Scan for the cell matching the given text and deliver its [x, y] coordinate at center. 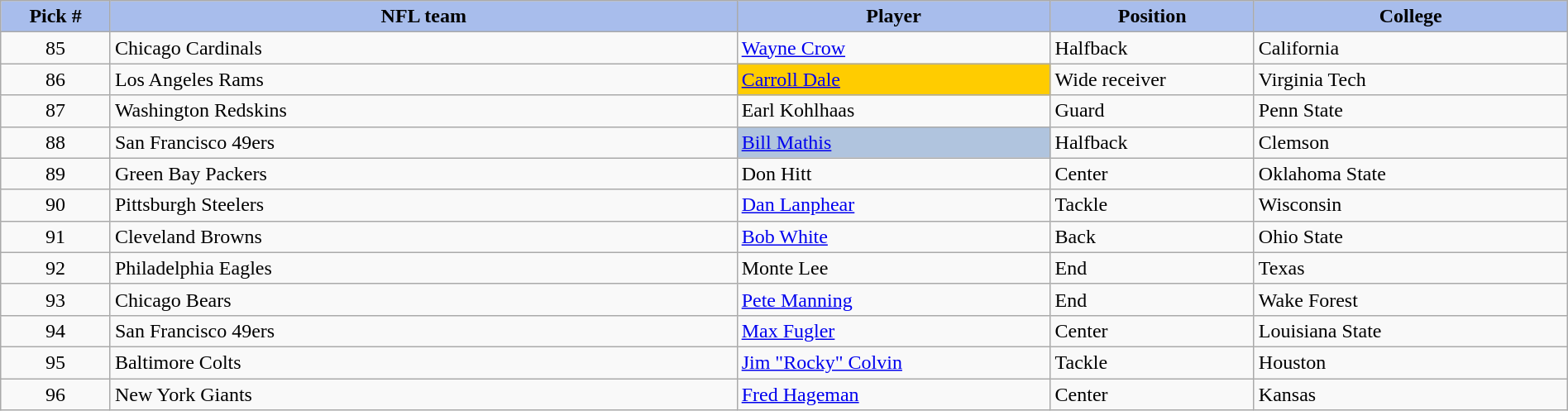
Carroll Dale [893, 79]
Pittsburgh Steelers [423, 205]
Texas [1411, 268]
Bob White [893, 237]
Wake Forest [1411, 299]
Cleveland Browns [423, 237]
NFL team [423, 17]
93 [56, 299]
87 [56, 111]
Fred Hageman [893, 394]
Jim "Rocky" Colvin [893, 362]
College [1411, 17]
Wayne Crow [893, 48]
Bill Mathis [893, 142]
Green Bay Packers [423, 174]
New York Giants [423, 394]
Louisiana State [1411, 331]
Chicago Bears [423, 299]
Earl Kohlhaas [893, 111]
Los Angeles Rams [423, 79]
California [1411, 48]
Kansas [1411, 394]
96 [56, 394]
89 [56, 174]
Back [1152, 237]
Player [893, 17]
95 [56, 362]
85 [56, 48]
91 [56, 237]
Guard [1152, 111]
Washington Redskins [423, 111]
Wide receiver [1152, 79]
92 [56, 268]
Pete Manning [893, 299]
88 [56, 142]
Philadelphia Eagles [423, 268]
Monte Lee [893, 268]
Ohio State [1411, 237]
Max Fugler [893, 331]
Position [1152, 17]
Clemson [1411, 142]
Oklahoma State [1411, 174]
Chicago Cardinals [423, 48]
Pick # [56, 17]
Wisconsin [1411, 205]
Penn State [1411, 111]
Dan Lanphear [893, 205]
94 [56, 331]
Baltimore Colts [423, 362]
Houston [1411, 362]
Don Hitt [893, 174]
86 [56, 79]
90 [56, 205]
Virginia Tech [1411, 79]
